From the cell containing the given text, extract its center point as [x, y] coordinate. 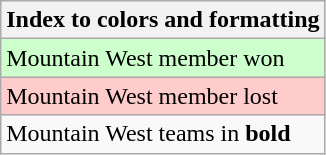
Index to colors and formatting [163, 20]
Mountain West member won [163, 58]
Mountain West member lost [163, 96]
Mountain West teams in bold [163, 134]
